Return the (x, y) coordinate for the center point of the cell that contains the specified text.  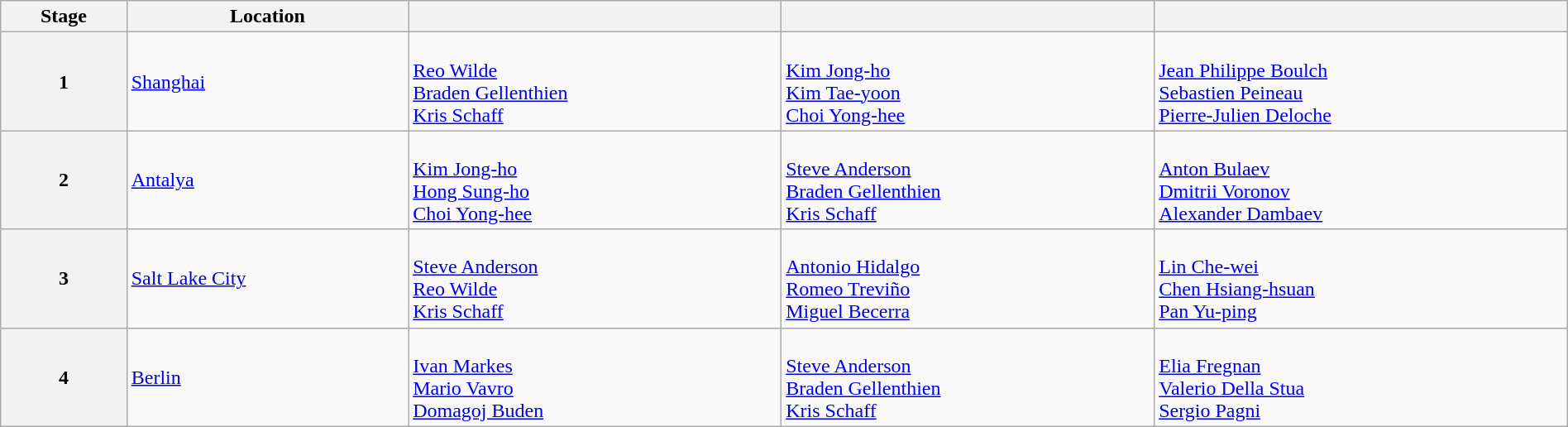
1 (64, 81)
2 (64, 180)
Location (267, 17)
4 (64, 377)
Steve Anderson Reo Wilde Kris Schaff (595, 278)
Elia Fregnan Valerio Della Stua Sergio Pagni (1361, 377)
Jean Philippe Boulch Sebastien Peineau Pierre-Julien Deloche (1361, 81)
Shanghai (267, 81)
Kim Jong-ho Hong Sung-ho Choi Yong-hee (595, 180)
Antonio Hidalgo Romeo Treviño Miguel Becerra (968, 278)
Salt Lake City (267, 278)
Kim Jong-ho Kim Tae-yoon Choi Yong-hee (968, 81)
Antalya (267, 180)
Reo Wilde Braden Gellenthien Kris Schaff (595, 81)
Ivan Markes Mario Vavro Domagoj Buden (595, 377)
Berlin (267, 377)
Lin Che-wei Chen Hsiang-hsuan Pan Yu-ping (1361, 278)
3 (64, 278)
Stage (64, 17)
Anton Bulaev Dmitrii Voronov Alexander Dambaev (1361, 180)
